Locate the cell with the specified text and output its (X, Y) center coordinate. 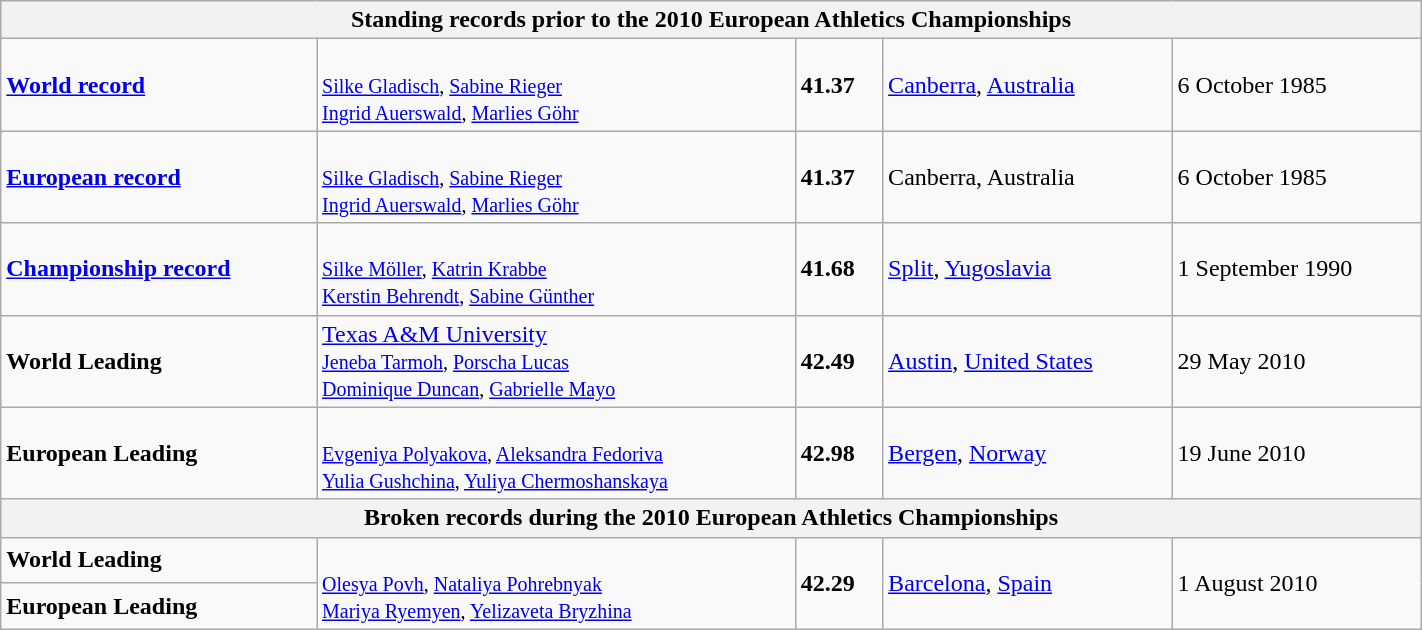
Broken records during the 2010 European Athletics Championships (711, 518)
19 June 2010 (1296, 453)
Championship record (159, 269)
Split, Yugoslavia (1028, 269)
Standing records prior to the 2010 European Athletics Championships (711, 20)
42.29 (838, 583)
Texas A&M UniversityJeneba Tarmoh, Porscha LucasDominique Duncan, Gabrielle Mayo (556, 361)
Barcelona, Spain (1028, 583)
42.98 (838, 453)
European record (159, 177)
Silke Möller, Katrin KrabbeKerstin Behrendt, Sabine Günther (556, 269)
Bergen, Norway (1028, 453)
1 September 1990 (1296, 269)
Evgeniya Polyakova, Aleksandra FedorivaYulia Gushchina, Yuliya Chermoshanskaya (556, 453)
42.49 (838, 361)
29 May 2010 (1296, 361)
41.68 (838, 269)
1 August 2010 (1296, 583)
Austin, United States (1028, 361)
World record (159, 85)
Olesya Povh, Nataliya PohrebnyakMariya Ryemyen, Yelizaveta Bryzhina (556, 583)
